Provide the [X, Y] coordinate of the cell's center where the given text is located.  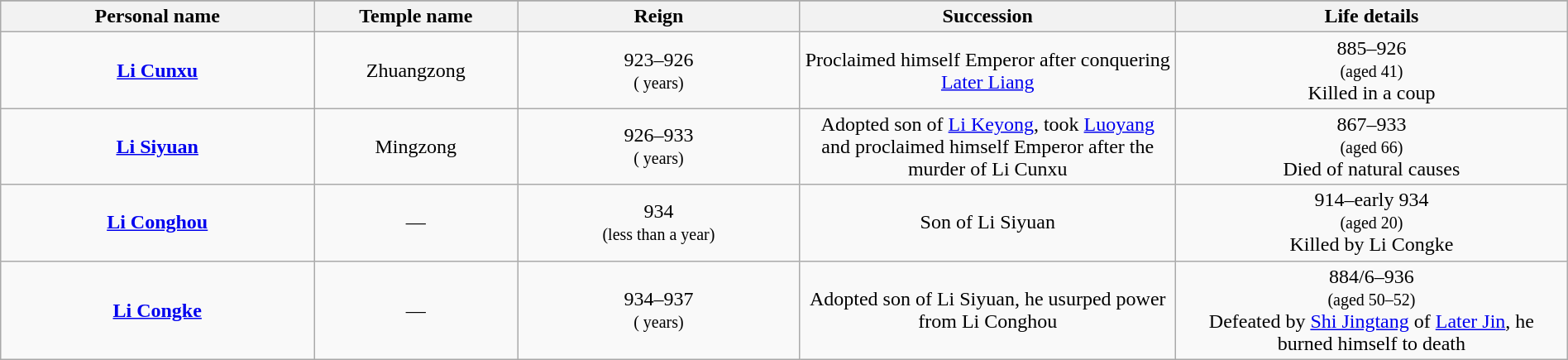
Zhuangzong [416, 70]
Li Conghou [157, 223]
914–early 934(aged 20)Killed by Li Congke [1372, 223]
Son of Li Siyuan [987, 223]
Life details [1372, 17]
Succession [987, 17]
Mingzong [416, 146]
Adopted son of Li Siyuan, he usurped power from Li Conghou [987, 310]
Li Congke [157, 310]
934–937( years) [658, 310]
885–926(aged 41)Killed in a coup [1372, 70]
934(less than a year) [658, 223]
Temple name [416, 17]
Reign [658, 17]
926–933( years) [658, 146]
Personal name [157, 17]
923–926( years) [658, 70]
Li Cunxu [157, 70]
884/6–936(aged 50–52)Defeated by Shi Jingtang of Later Jin, he burned himself to death [1372, 310]
Adopted son of Li Keyong, took Luoyang and proclaimed himself Emperor after the murder of Li Cunxu [987, 146]
Li Siyuan [157, 146]
867–933(aged 66)Died of natural causes [1372, 146]
Proclaimed himself Emperor after conquering Later Liang [987, 70]
